From the cell containing the given text, extract its center point as (X, Y) coordinate. 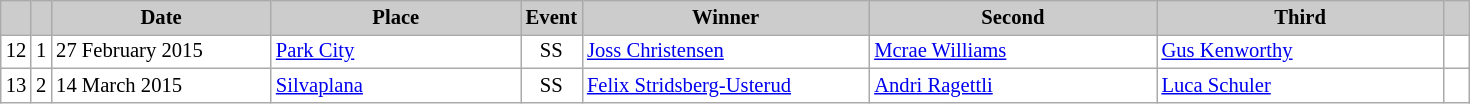
1 (41, 51)
Luca Schuler (1300, 85)
Silvaplana (396, 85)
12 (16, 51)
Place (396, 17)
Park City (396, 51)
Andri Ragettli (1012, 85)
Felix Stridsberg-Usterud (726, 85)
Third (1300, 17)
14 March 2015 (161, 85)
Mcrae Williams (1012, 51)
Joss Christensen (726, 51)
Gus Kenworthy (1300, 51)
Date (161, 17)
Event (552, 17)
2 (41, 85)
27 February 2015 (161, 51)
Second (1012, 17)
Winner (726, 17)
13 (16, 85)
